Provide the (X, Y) coordinate of the cell's center where the given text is located.  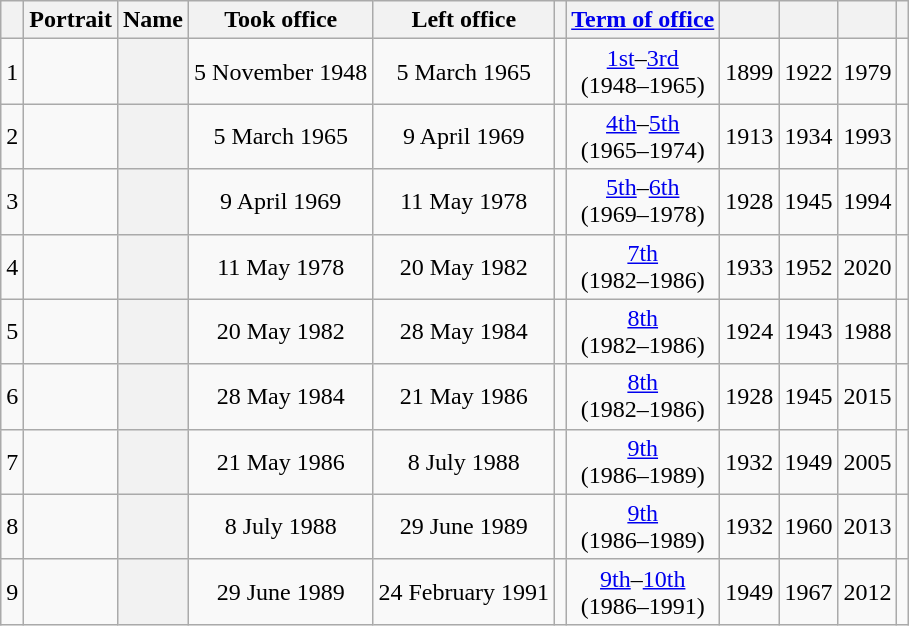
1993 (868, 136)
4th–5th(1965–1974) (643, 136)
2013 (868, 526)
1943 (808, 332)
8 (12, 526)
1st–3rd(1948–1965) (643, 72)
2020 (868, 266)
5th–6th(1969–1978) (643, 202)
Took office (281, 20)
1967 (808, 592)
6 (12, 396)
1 (12, 72)
1922 (808, 72)
24 February 1991 (464, 592)
1899 (750, 72)
1934 (808, 136)
2 (12, 136)
1994 (868, 202)
2005 (868, 462)
1960 (808, 526)
1952 (808, 266)
5 (12, 332)
Term of office (643, 20)
1988 (868, 332)
3 (12, 202)
5 November 1948 (281, 72)
Portrait (71, 20)
2015 (868, 396)
1924 (750, 332)
7 (12, 462)
9 (12, 592)
1979 (868, 72)
2012 (868, 592)
4 (12, 266)
Left office (464, 20)
1933 (750, 266)
7th(1982–1986) (643, 266)
Name (152, 20)
9th–10th(1986–1991) (643, 592)
1913 (750, 136)
